From the cell containing the given text, extract its center point as [x, y] coordinate. 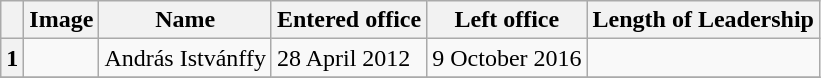
Length of Leadership [703, 20]
Entered office [348, 20]
9 October 2016 [507, 58]
András Istvánffy [186, 58]
1 [12, 58]
Name [186, 20]
Image [62, 20]
28 April 2012 [348, 58]
Left office [507, 20]
